Detect which cell encompasses the target text, then output its [X, Y] center coordinate. 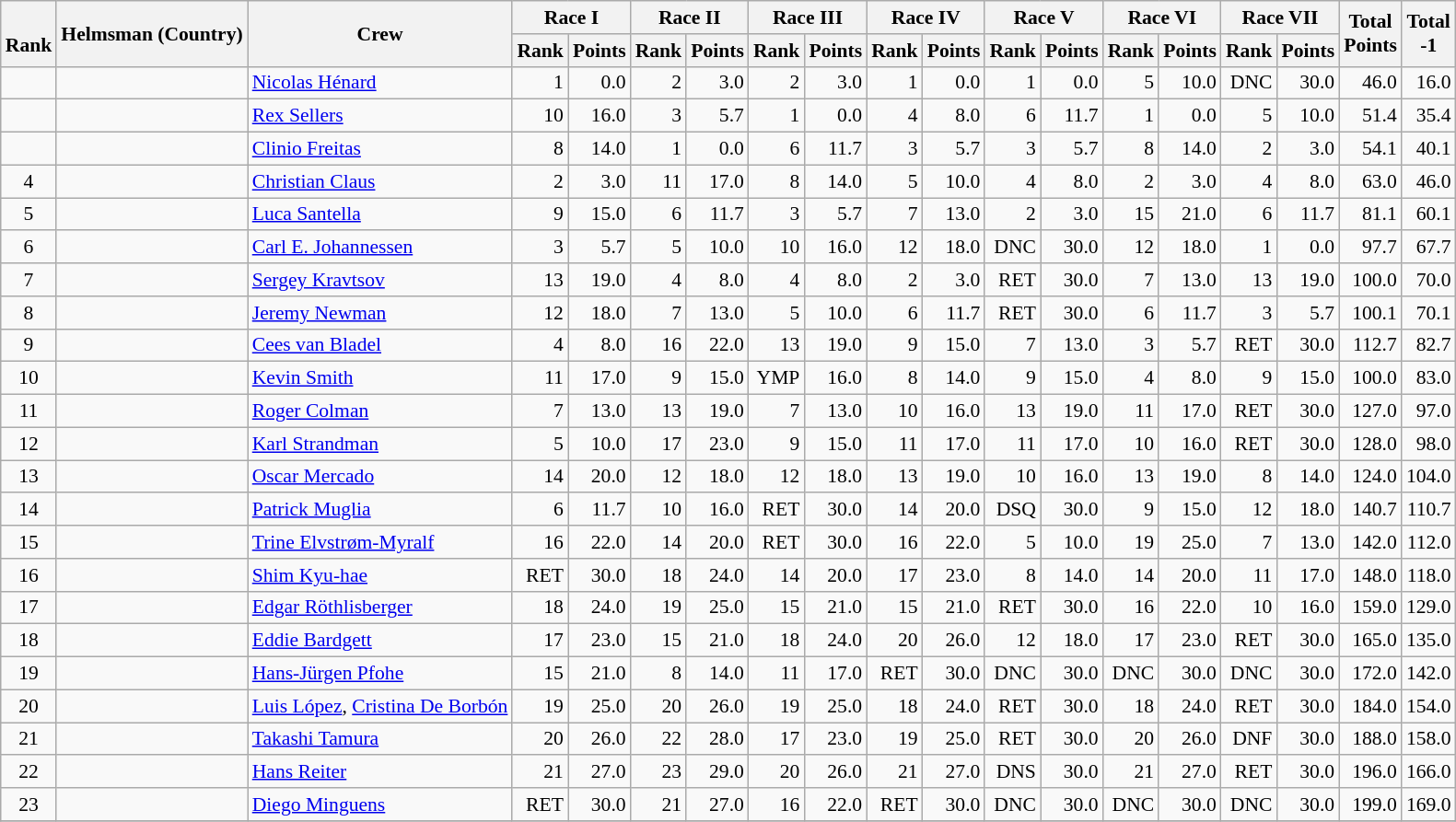
97.0 [1429, 411]
70.0 [1429, 280]
67.7 [1429, 248]
148.0 [1370, 575]
Total Points [1370, 33]
Patrick Muglia [380, 510]
118.0 [1429, 575]
Total-1 [1429, 33]
Race VI [1162, 17]
Race I [571, 17]
Luis López, Cristina De Borbón [380, 706]
Hans Reiter [380, 772]
Oscar Mercado [380, 477]
Shim Kyu-hae [380, 575]
Helmsman (Country) [151, 33]
Eddie Bardgett [380, 641]
172.0 [1370, 674]
Karl Strandman [380, 444]
196.0 [1370, 772]
Crew [380, 33]
82.7 [1429, 345]
188.0 [1370, 739]
128.0 [1370, 444]
28.0 [717, 739]
110.7 [1429, 510]
Race V [1043, 17]
Hans-Jürgen Pfohe [380, 674]
Rex Sellers [380, 116]
Race II [690, 17]
140.7 [1370, 510]
158.0 [1429, 739]
DNF [1249, 739]
Race III [808, 17]
154.0 [1429, 706]
159.0 [1370, 608]
127.0 [1370, 411]
29.0 [717, 772]
104.0 [1429, 477]
YMP [777, 378]
51.4 [1370, 116]
97.7 [1370, 248]
129.0 [1429, 608]
DNS [1013, 772]
54.1 [1370, 149]
199.0 [1370, 805]
Carl E. Johannessen [380, 248]
98.0 [1429, 444]
Takashi Tamura [380, 739]
112.0 [1429, 542]
40.1 [1429, 149]
Edgar Röthlisberger [380, 608]
184.0 [1370, 706]
35.4 [1429, 116]
Clinio Freitas [380, 149]
Christian Claus [380, 181]
Race IV [926, 17]
70.1 [1429, 313]
Trine Elvstrøm-Myralf [380, 542]
135.0 [1429, 641]
124.0 [1370, 477]
Diego Minguens [380, 805]
60.1 [1429, 214]
Race VII [1280, 17]
Luca Santella [380, 214]
169.0 [1429, 805]
Kevin Smith [380, 378]
Nicolas Hénard [380, 83]
166.0 [1429, 772]
165.0 [1370, 641]
Cees van Bladel [380, 345]
83.0 [1429, 378]
112.7 [1370, 345]
81.1 [1370, 214]
100.1 [1370, 313]
Roger Colman [380, 411]
63.0 [1370, 181]
Jeremy Newman [380, 313]
DSQ [1013, 510]
Sergey Kravtsov [380, 280]
